Search for the cell housing the specified text and yield its [x, y] center coordinate. 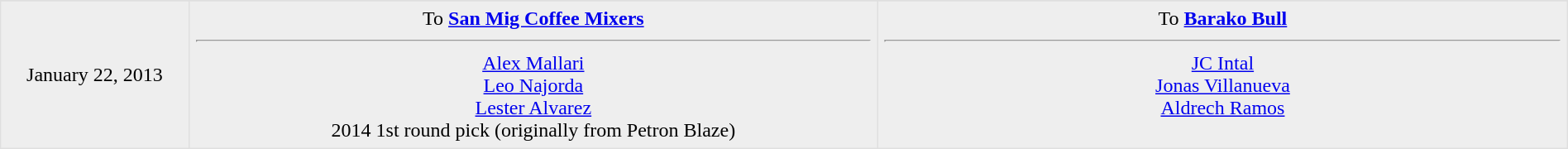
To San Mig Coffee MixersAlex MallariLeo NajordaLester Alvarez2014 1st round pick (originally from Petron Blaze) [533, 74]
January 22, 2013 [94, 74]
To Barako BullJC IntalJonas VillanuevaAldrech Ramos [1223, 74]
